Detect which cell encompasses the target text, then output its (x, y) center coordinate. 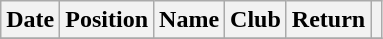
Position (107, 20)
Return (328, 20)
Club (256, 20)
Date (30, 20)
Name (190, 20)
